Return (X, Y) of the center of cell containing provided text 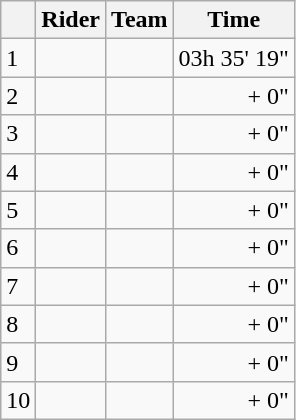
3 (18, 134)
03h 35' 19" (234, 58)
8 (18, 324)
9 (18, 362)
Rider (71, 20)
Team (140, 20)
5 (18, 210)
2 (18, 96)
6 (18, 248)
Time (234, 20)
1 (18, 58)
7 (18, 286)
10 (18, 400)
4 (18, 172)
